Search for the cell housing the specified text and yield its [x, y] center coordinate. 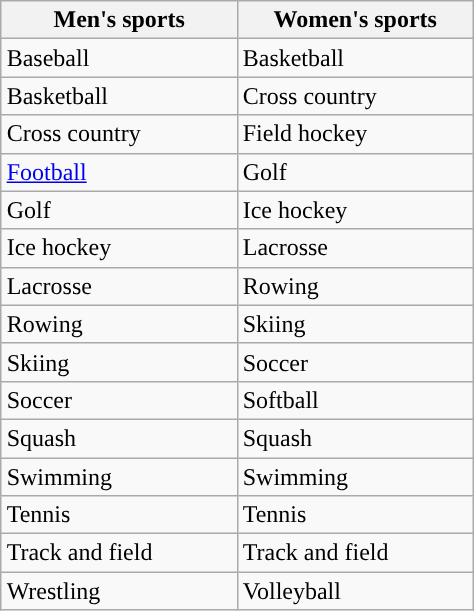
Field hockey [355, 134]
Women's sports [355, 20]
Football [119, 172]
Volleyball [355, 591]
Softball [355, 400]
Men's sports [119, 20]
Wrestling [119, 591]
Baseball [119, 58]
